Identify which cell holds the provided text, then report its (X, Y) central coordinate. 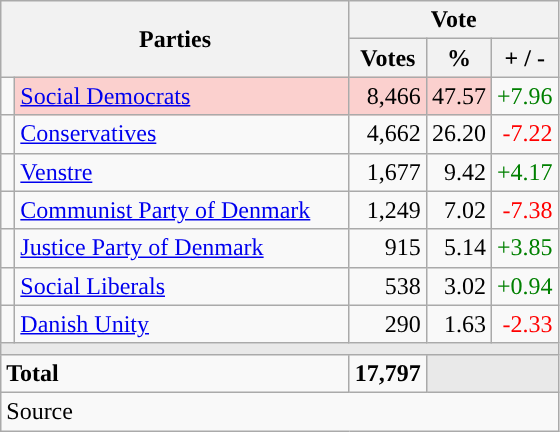
8,466 (388, 96)
915 (388, 248)
17,797 (388, 373)
Venstre (182, 172)
% (458, 58)
+0.94 (524, 286)
Social Democrats (182, 96)
Source (280, 411)
+3.85 (524, 248)
9.42 (458, 172)
26.20 (458, 134)
538 (388, 286)
+4.17 (524, 172)
Votes (388, 58)
Vote (454, 20)
3.02 (458, 286)
Conservatives (182, 134)
1,249 (388, 210)
Social Liberals (182, 286)
290 (388, 324)
5.14 (458, 248)
-7.38 (524, 210)
Danish Unity (182, 324)
-2.33 (524, 324)
4,662 (388, 134)
7.02 (458, 210)
+7.96 (524, 96)
Communist Party of Denmark (182, 210)
Total (176, 373)
Parties (176, 39)
+ / - (524, 58)
1,677 (388, 172)
1.63 (458, 324)
Justice Party of Denmark (182, 248)
-7.22 (524, 134)
47.57 (458, 96)
